Determine the [X, Y] coordinate at the center of the cell enclosing the given text.  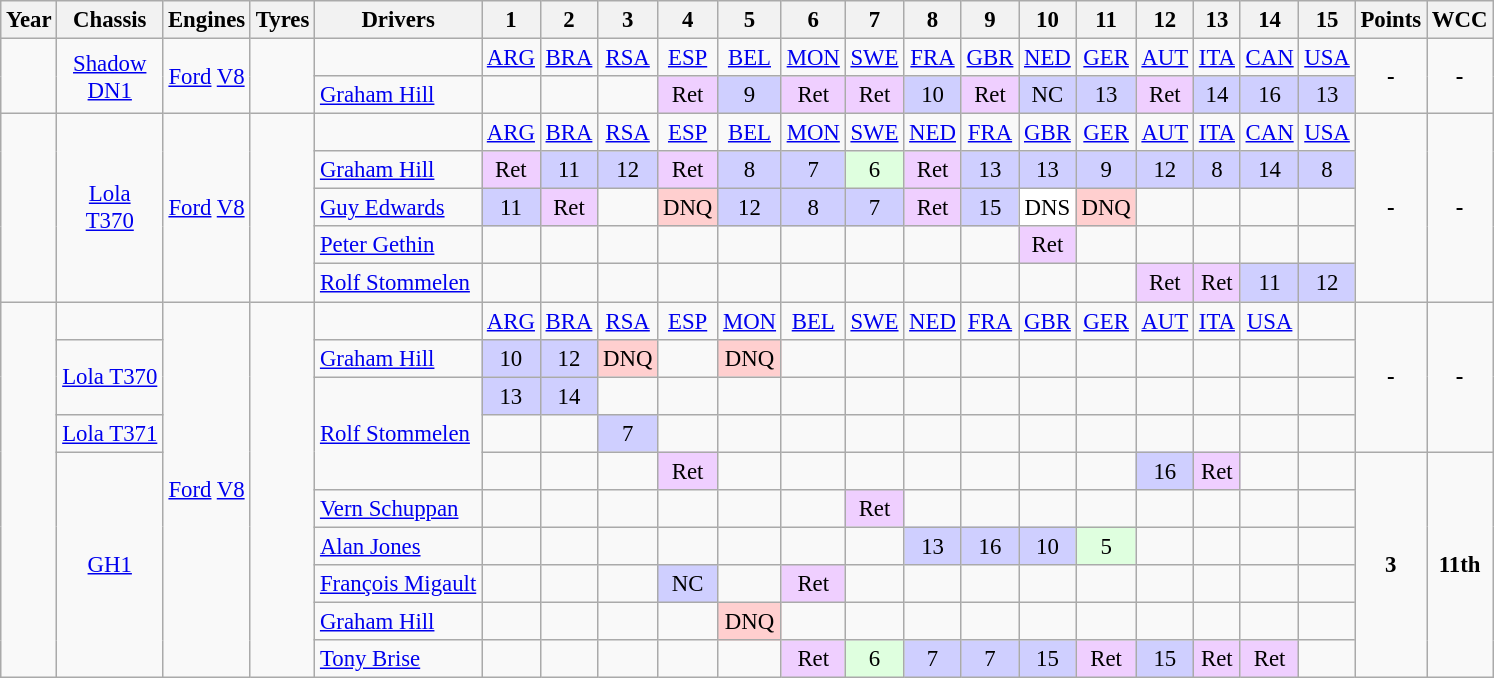
Guy Edwards [398, 208]
François Migault [398, 584]
Vern Schuppan [398, 509]
Tyres [282, 20]
WCC [1459, 20]
11th [1459, 565]
LolaT370 [110, 208]
Chassis [110, 20]
Year [29, 20]
ShadowDN1 [110, 76]
Lola T371 [110, 433]
DNS [1048, 208]
Alan Jones [398, 546]
Lola T370 [110, 376]
1 [512, 20]
2 [568, 20]
Drivers [398, 20]
Peter Gethin [398, 245]
4 [688, 20]
Tony Brise [398, 659]
Points [1390, 20]
GH1 [110, 565]
Engines [207, 20]
